From the cell containing the given text, extract its center point as (X, Y) coordinate. 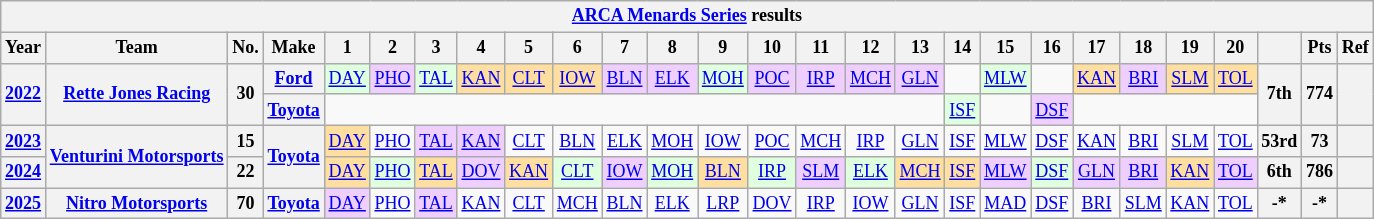
2022 (24, 94)
2023 (24, 140)
8 (672, 48)
Pts (1320, 48)
5 (529, 48)
30 (246, 94)
Ref (1355, 48)
53rd (1280, 140)
774 (1320, 94)
786 (1320, 172)
Nitro Motorsports (136, 204)
2 (392, 48)
12 (871, 48)
No. (246, 48)
7th (1280, 94)
17 (1097, 48)
LRP (724, 204)
14 (962, 48)
Rette Jones Racing (136, 94)
7 (624, 48)
10 (772, 48)
22 (246, 172)
4 (481, 48)
20 (1236, 48)
2025 (24, 204)
6 (577, 48)
Ford (294, 78)
3 (436, 48)
73 (1320, 140)
18 (1143, 48)
13 (920, 48)
Venturini Motorsports (136, 156)
ARCA Menards Series results (687, 16)
2024 (24, 172)
MAD (1006, 204)
1 (347, 48)
11 (821, 48)
70 (246, 204)
Year (24, 48)
Make (294, 48)
16 (1052, 48)
Team (136, 48)
9 (724, 48)
6th (1280, 172)
19 (1190, 48)
